From the cell containing the given text, extract its center point as (X, Y) coordinate. 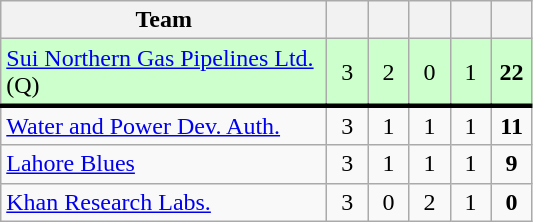
22 (512, 72)
Water and Power Dev. Auth. (164, 125)
9 (512, 164)
Team (164, 20)
Sui Northern Gas Pipelines Ltd. (Q) (164, 72)
Khan Research Labs. (164, 202)
11 (512, 125)
Lahore Blues (164, 164)
